Scan for the cell matching the given text and deliver its [x, y] coordinate at center. 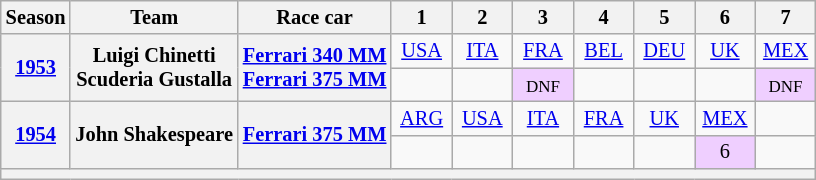
7 [786, 17]
4 [604, 17]
Ferrari 340 MMFerrari 375 MM [314, 68]
5 [664, 17]
Season [36, 17]
2 [482, 17]
BEL [604, 51]
Luigi ChinettiScuderia Gustalla [154, 68]
ARG [422, 118]
1954 [36, 134]
Ferrari 375 MM [314, 134]
DEU [664, 51]
1953 [36, 68]
Team [154, 17]
John Shakespeare [154, 134]
Race car [314, 17]
3 [544, 17]
1 [422, 17]
